Scan for the cell matching the given text and deliver its (X, Y) coordinate at center. 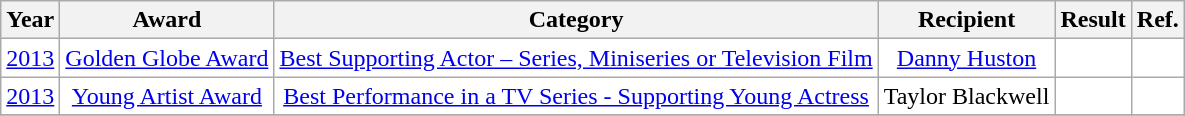
Young Artist Award (167, 96)
Ref. (1158, 20)
Golden Globe Award (167, 58)
Danny Huston (966, 58)
Recipient (966, 20)
Best Performance in a TV Series - Supporting Young Actress (576, 96)
Taylor Blackwell (966, 96)
Award (167, 20)
Year (30, 20)
Category (576, 20)
Result (1093, 20)
Best Supporting Actor – Series, Miniseries or Television Film (576, 58)
